Locate the cell with the specified text and output its (x, y) center coordinate. 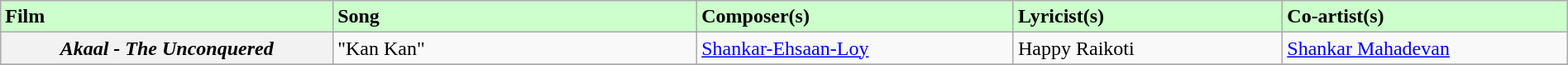
Lyricist(s) (1148, 17)
Shankar Mahadevan (1425, 48)
Shankar-Ehsaan-Loy (855, 48)
Co-artist(s) (1425, 17)
"Kan Kan" (515, 48)
Akaal - The Unconquered (167, 48)
Song (515, 17)
Happy Raikoti (1148, 48)
Composer(s) (855, 17)
Film (167, 17)
